For the text-containing cell, return its midpoint in [X, Y] coordinate format. 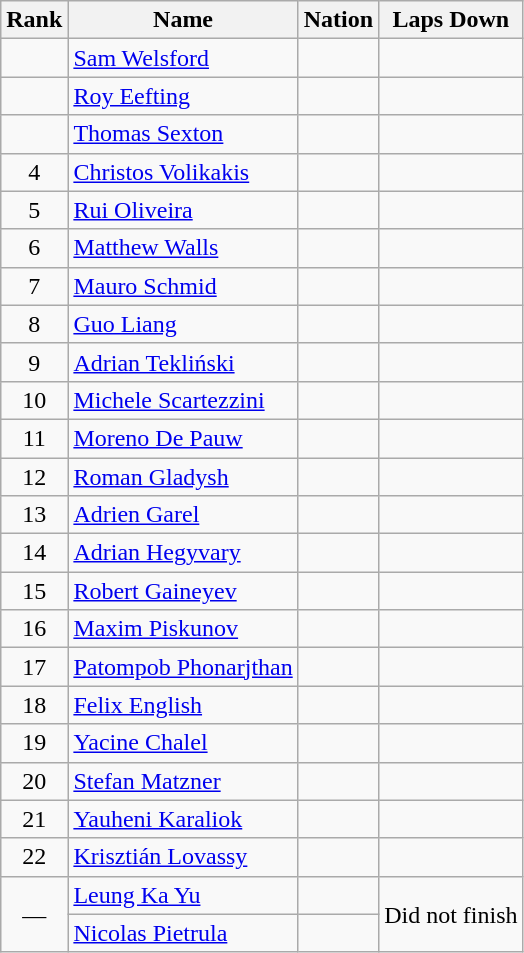
18 [34, 705]
9 [34, 362]
12 [34, 477]
Michele Scartezzini [183, 400]
Mauro Schmid [183, 286]
Rui Oliveira [183, 210]
Patompob Phonarjthan [183, 667]
Matthew Walls [183, 248]
— [34, 914]
Roy Eefting [183, 96]
Name [183, 20]
14 [34, 553]
Leung Ka Yu [183, 895]
Krisztián Lovassy [183, 857]
5 [34, 210]
16 [34, 629]
Maxim Piskunov [183, 629]
Guo Liang [183, 324]
Stefan Matzner [183, 781]
13 [34, 515]
Adrien Garel [183, 515]
Rank [34, 20]
Laps Down [451, 20]
Felix English [183, 705]
4 [34, 172]
Nicolas Pietrula [183, 933]
21 [34, 819]
Nation [338, 20]
15 [34, 591]
Sam Welsford [183, 58]
22 [34, 857]
8 [34, 324]
Moreno De Pauw [183, 438]
Adrian Hegyvary [183, 553]
7 [34, 286]
Adrian Tekliński [183, 362]
20 [34, 781]
Yauheni Karaliok [183, 819]
Yacine Chalel [183, 743]
Thomas Sexton [183, 134]
17 [34, 667]
Did not finish [451, 914]
Robert Gaineyev [183, 591]
Christos Volikakis [183, 172]
10 [34, 400]
11 [34, 438]
Roman Gladysh [183, 477]
6 [34, 248]
19 [34, 743]
